Scan for the cell matching the given text and deliver its (x, y) coordinate at center. 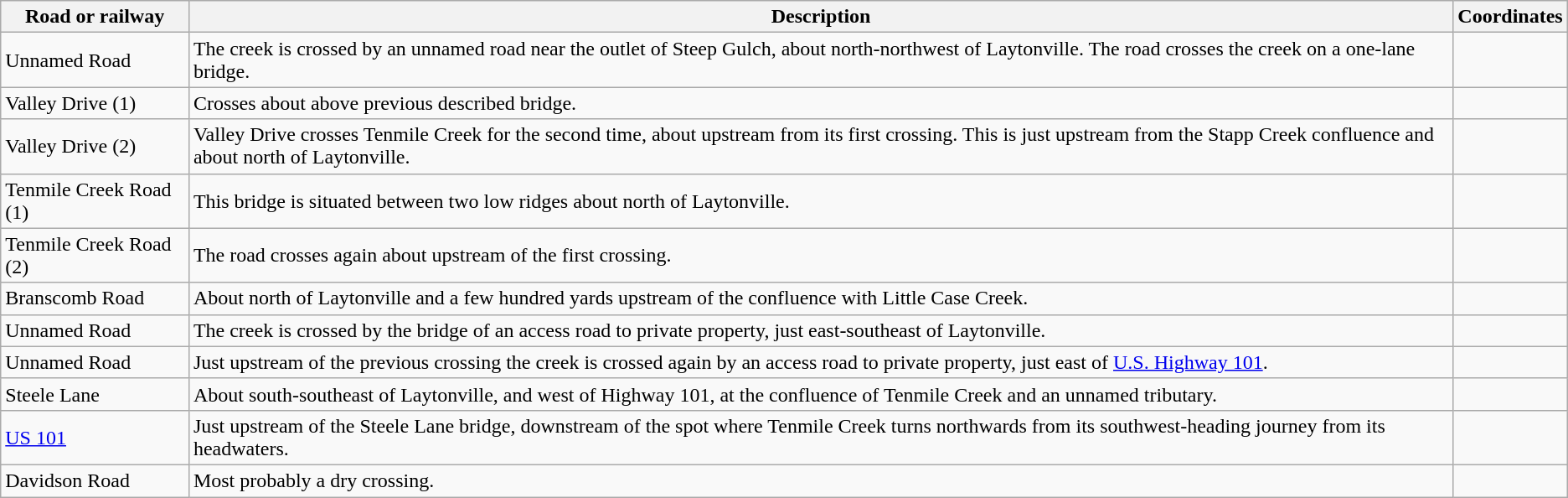
Branscomb Road (95, 298)
Tenmile Creek Road (2) (95, 255)
The road crosses again about upstream of the first crossing. (821, 255)
Valley Drive (1) (95, 103)
About south-southeast of Laytonville, and west of Highway 101, at the confluence of Tenmile Creek and an unnamed tributary. (821, 394)
Steele Lane (95, 394)
Crosses about above previous described bridge. (821, 103)
US 101 (95, 438)
The creek is crossed by the bridge of an access road to private property, just east-southeast of Laytonville. (821, 330)
Davidson Road (95, 480)
This bridge is situated between two low ridges about north of Laytonville. (821, 201)
About north of Laytonville and a few hundred yards upstream of the confluence with Little Case Creek. (821, 298)
Tenmile Creek Road (1) (95, 201)
Coordinates (1510, 17)
Description (821, 17)
Valley Drive (2) (95, 146)
Just upstream of the previous crossing the creek is crossed again by an access road to private property, just east of U.S. Highway 101. (821, 362)
Most probably a dry crossing. (821, 480)
Road or railway (95, 17)
